Return (x, y) of the center of cell containing provided text 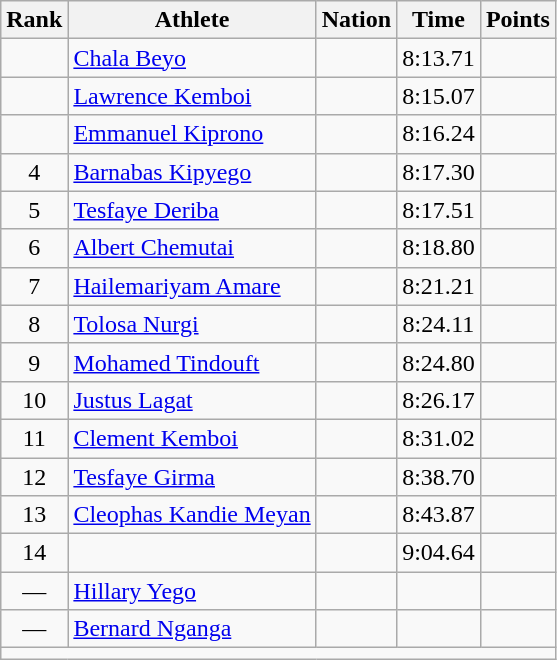
6 (34, 248)
8:18.80 (439, 248)
4 (34, 172)
Rank (34, 20)
11 (34, 438)
8:43.87 (439, 515)
8:17.30 (439, 172)
12 (34, 477)
Athlete (192, 20)
Tolosa Nurgi (192, 324)
8:24.80 (439, 362)
Barnabas Kipyego (192, 172)
Points (518, 20)
5 (34, 210)
8 (34, 324)
8:24.11 (439, 324)
Emmanuel Kiprono (192, 134)
Tesfaye Girma (192, 477)
Mohamed Tindouft (192, 362)
8:15.07 (439, 96)
Nation (356, 20)
Bernard Nganga (192, 629)
8:26.17 (439, 400)
9:04.64 (439, 553)
10 (34, 400)
13 (34, 515)
Clement Kemboi (192, 438)
14 (34, 553)
Time (439, 20)
7 (34, 286)
Hillary Yego (192, 591)
Lawrence Kemboi (192, 96)
Cleophas Kandie Meyan (192, 515)
8:17.51 (439, 210)
8:13.71 (439, 58)
8:31.02 (439, 438)
Hailemariyam Amare (192, 286)
8:16.24 (439, 134)
8:21.21 (439, 286)
Chala Beyo (192, 58)
9 (34, 362)
Tesfaye Deriba (192, 210)
Justus Lagat (192, 400)
Albert Chemutai (192, 248)
8:38.70 (439, 477)
